Pinpoint the cell where the given text exists, returning its [X, Y] midpoint coordinate. 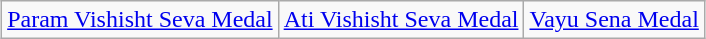
Param Vishisht Seva Medal [140, 20]
Vayu Sena Medal [614, 20]
Ati Vishisht Seva Medal [401, 20]
